Capture the cell that displays the provided text and extract its [x, y] central coordinate. 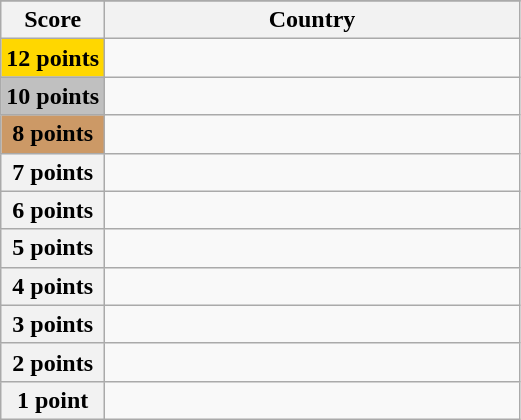
1 point [53, 400]
Country [312, 20]
4 points [53, 286]
5 points [53, 248]
2 points [53, 362]
7 points [53, 172]
3 points [53, 324]
8 points [53, 134]
6 points [53, 210]
12 points [53, 58]
Score [53, 20]
10 points [53, 96]
